Identify which cell holds the provided text, then report its (x, y) central coordinate. 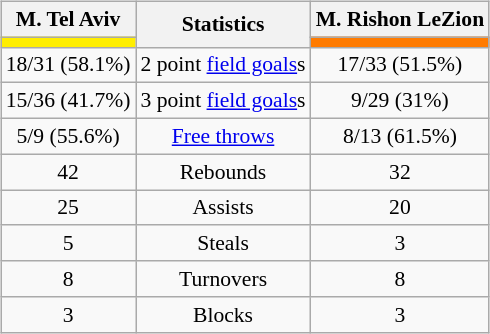
Turnovers (224, 279)
Steals (224, 243)
5/9 (55.6%) (68, 136)
M. Rishon LeZion (400, 19)
20 (400, 208)
8/13 (61.5%) (400, 136)
3 point field goalss (224, 101)
15/36 (41.7%) (68, 101)
17/33 (51.5%) (400, 65)
Rebounds (224, 172)
32 (400, 172)
5 (68, 243)
Free throws (224, 136)
2 point field goalss (224, 65)
25 (68, 208)
Assists (224, 208)
M. Tel Aviv (68, 19)
Blocks (224, 314)
42 (68, 172)
9/29 (31%) (400, 101)
Statistics (224, 24)
18/31 (58.1%) (68, 65)
